Find where the given text appears and provide that cell's center as (X, Y) coordinate. 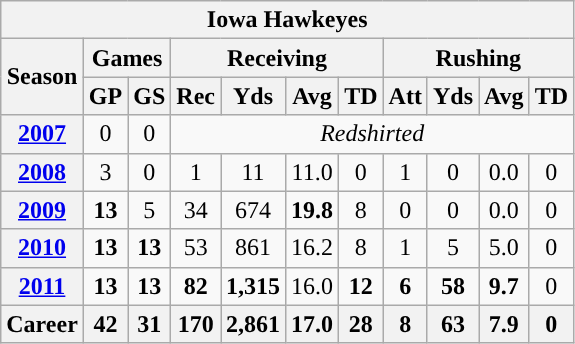
28 (361, 324)
Att (405, 96)
Rec (196, 96)
Games (126, 58)
11.0 (312, 172)
53 (196, 248)
Rushing (478, 58)
2008 (42, 172)
2007 (42, 134)
6 (405, 286)
2,861 (252, 324)
16.2 (312, 248)
GP (105, 96)
674 (252, 210)
82 (196, 286)
Iowa Hawkeyes (288, 20)
58 (452, 286)
170 (196, 324)
2010 (42, 248)
Redshirted (372, 134)
861 (252, 248)
16.0 (312, 286)
Career (42, 324)
19.8 (312, 210)
Receiving (277, 58)
42 (105, 324)
5.0 (504, 248)
34 (196, 210)
7.9 (504, 324)
12 (361, 286)
1,315 (252, 286)
9.7 (504, 286)
2011 (42, 286)
31 (150, 324)
3 (105, 172)
17.0 (312, 324)
Season (42, 77)
2009 (42, 210)
63 (452, 324)
11 (252, 172)
GS (150, 96)
